Return the (X, Y) coordinate for the center point of the cell that contains the specified text.  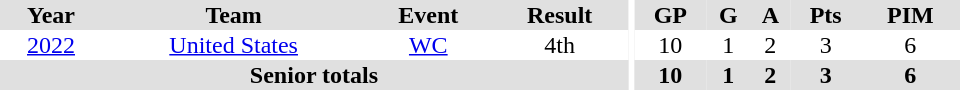
A (770, 15)
G (728, 15)
Year (51, 15)
United States (234, 45)
PIM (910, 15)
4th (560, 45)
Team (234, 15)
Senior totals (314, 75)
WC (428, 45)
2022 (51, 45)
Event (428, 15)
GP (670, 15)
Result (560, 15)
Pts (826, 15)
